Capture the cell that displays the provided text and extract its (X, Y) central coordinate. 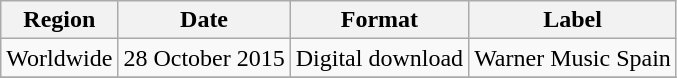
28 October 2015 (204, 58)
Warner Music Spain (573, 58)
Label (573, 20)
Date (204, 20)
Worldwide (60, 58)
Digital download (379, 58)
Format (379, 20)
Region (60, 20)
